Output the [x, y] coordinate of the center of the cell containing the given text.  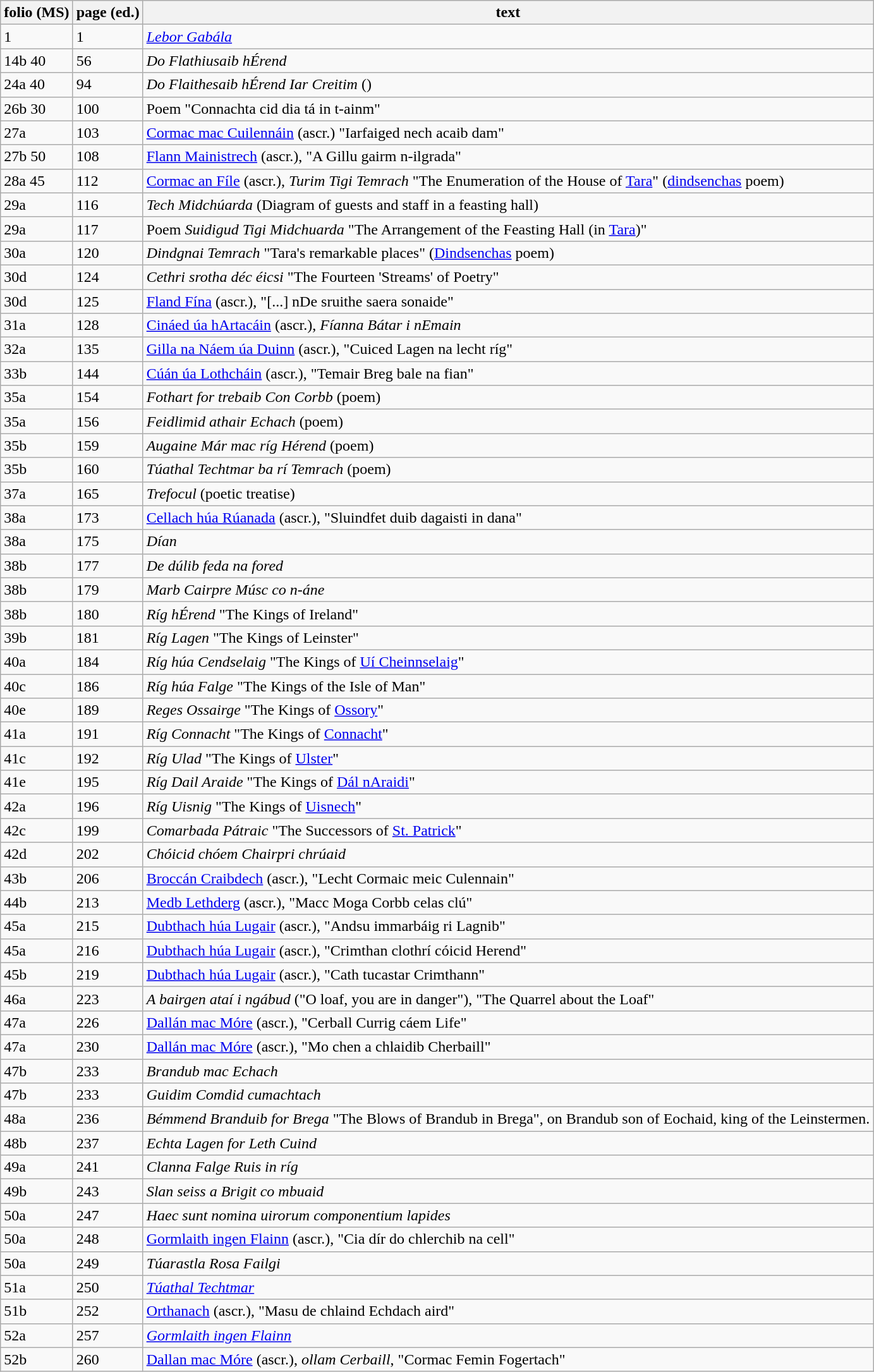
Echta Lagen for Leth Cuind [508, 1143]
Ríg Lagen "The Kings of Leinster" [508, 638]
28a 45 [37, 181]
230 [107, 1047]
247 [107, 1215]
31a [37, 325]
Dubthach húa Lugair (ascr.), "Crimthan clothrí cóicid Herend" [508, 950]
Cellach húa Rúanada (ascr.), "Sluindfet duib dagaisti in dana" [508, 518]
215 [107, 926]
128 [107, 325]
Ríg Uisnig "The Kings of Uisnech" [508, 806]
116 [107, 205]
250 [107, 1287]
Brandub mac Echach [508, 1071]
Túathal Techtmar ba rí Temrach (poem) [508, 470]
40e [37, 710]
226 [107, 1023]
173 [107, 518]
156 [107, 422]
199 [107, 830]
124 [107, 277]
42a [37, 806]
27b 50 [37, 157]
184 [107, 662]
260 [107, 1359]
48a [37, 1119]
249 [107, 1263]
40a [37, 662]
100 [107, 109]
Ríg Connacht "The Kings of Connacht" [508, 734]
Feidlimid athair Echach (poem) [508, 422]
Orthanach (ascr.), "Masu de chlaind Echdach aird" [508, 1311]
41c [37, 758]
49b [37, 1191]
46a [37, 999]
Reges Ossairge "The Kings of Ossory" [508, 710]
108 [107, 157]
Clanna Falge Ruis in ríg [508, 1167]
Ríg Ulad "The Kings of Ulster" [508, 758]
117 [107, 229]
177 [107, 566]
Do Flathiusaib hÉrend [508, 61]
223 [107, 999]
237 [107, 1143]
179 [107, 590]
191 [107, 734]
Fland Fína (ascr.), "[...] nDe sruithe saera sonaide" [508, 301]
De dúlib feda na fored [508, 566]
26b 30 [37, 109]
43b [37, 878]
A bairgen ataí i ngábud ("O loaf, you are in danger"), "The Quarrel about the Loaf" [508, 999]
48b [37, 1143]
Dallan mac Móre (ascr.), ollam Cerbaill, "Cormac Femin Fogertach" [508, 1359]
52b [37, 1359]
144 [107, 373]
Medb Lethderg (ascr.), "Macc Moga Corbb celas clú" [508, 902]
56 [107, 61]
Guidim Comdid cumachtach [508, 1095]
Ríg hÉrend "The Kings of Ireland" [508, 614]
Gormlaith ingen Flainn (ascr.), "Cia dír do chlerchib na cell" [508, 1239]
text [508, 13]
120 [107, 253]
45b [37, 974]
192 [107, 758]
181 [107, 638]
202 [107, 854]
186 [107, 686]
206 [107, 878]
160 [107, 470]
39b [37, 638]
154 [107, 398]
Cormac mac Cuilennáin (ascr.) "Iarfaiged nech acaib dam" [508, 133]
14b 40 [37, 61]
94 [107, 85]
Trefocul (poetic treatise) [508, 494]
Dubthach húa Lugair (ascr.), "Andsu immarbáig ri Lagnib" [508, 926]
Dindgnai Temrach "Tara's remarkable places" (Dindsenchas poem) [508, 253]
Bémmend Branduib for Brega "The Blows of Brandub in Brega", on Brandub son of Eochaid, king of the Leinstermen. [508, 1119]
180 [107, 614]
Haec sunt nomina uirorum componentium lapides [508, 1215]
51a [37, 1287]
236 [107, 1119]
Ríg húa Cendselaig "The Kings of Uí Cheinnselaig" [508, 662]
Dallán mac Móre (ascr.), "Cerball Currig cáem Life" [508, 1023]
Cúán úa Lothcháin (ascr.), "Temair Breg bale na fian" [508, 373]
175 [107, 542]
49a [37, 1167]
Túarastla Rosa Failgi [508, 1263]
41e [37, 782]
Marb Cairpre Músc co n-áne [508, 590]
Tech Midchúarda (Diagram of guests and staff in a feasting hall) [508, 205]
195 [107, 782]
252 [107, 1311]
196 [107, 806]
41a [37, 734]
32a [37, 349]
125 [107, 301]
Dubthach húa Lugair (ascr.), "Cath tucastar Crimthann" [508, 974]
Slan seiss a Brigit co mbuaid [508, 1191]
Poem "Connachta cid dia tá in t-ainm" [508, 109]
33b [37, 373]
Gormlaith ingen Flainn [508, 1335]
213 [107, 902]
27a [37, 133]
24a 40 [37, 85]
Poem Suidigud Tigi Midchuarda "The Arrangement of the Feasting Hall (in Tara)" [508, 229]
257 [107, 1335]
135 [107, 349]
40c [37, 686]
Ríg Dail Araide "The Kings of Dál nAraidi" [508, 782]
37a [37, 494]
Comarbada Pátraic "The Successors of St. Patrick" [508, 830]
30a [37, 253]
165 [107, 494]
52a [37, 1335]
219 [107, 974]
216 [107, 950]
189 [107, 710]
Túathal Techtmar [508, 1287]
Broccán Craibdech (ascr.), "Lecht Cormaic meic Culennain" [508, 878]
Augaine Már mac ríg Hérend (poem) [508, 446]
44b [37, 902]
51b [37, 1311]
42c [37, 830]
241 [107, 1167]
Flann Mainistrech (ascr.), "A Gillu gairm n-ilgrada" [508, 157]
Dían [508, 542]
folio (MS) [37, 13]
112 [107, 181]
159 [107, 446]
248 [107, 1239]
Cormac an Fíle (ascr.), Turim Tigi Temrach "The Enumeration of the House of Tara" (dindsenchas poem) [508, 181]
Lebor Gabála [508, 37]
Fothart for trebaib Con Corbb (poem) [508, 398]
243 [107, 1191]
Cináed úa hArtacáin (ascr.), Fíanna Bátar i nEmain [508, 325]
Chóicid chóem Chairpri chrúaid [508, 854]
103 [107, 133]
Gilla na Náem úa Duinn (ascr.), "Cuiced Lagen na lecht ríg" [508, 349]
Dallán mac Móre (ascr.), "Mo chen a chlaidib Cherbaill" [508, 1047]
Cethri srotha déc éicsi "The Fourteen 'Streams' of Poetry" [508, 277]
42d [37, 854]
Do Flaithesaib hÉrend Iar Creitim () [508, 85]
Ríg húa Falge "The Kings of the Isle of Man" [508, 686]
page (ed.) [107, 13]
